Scan for the cell matching the given text and deliver its (x, y) coordinate at center. 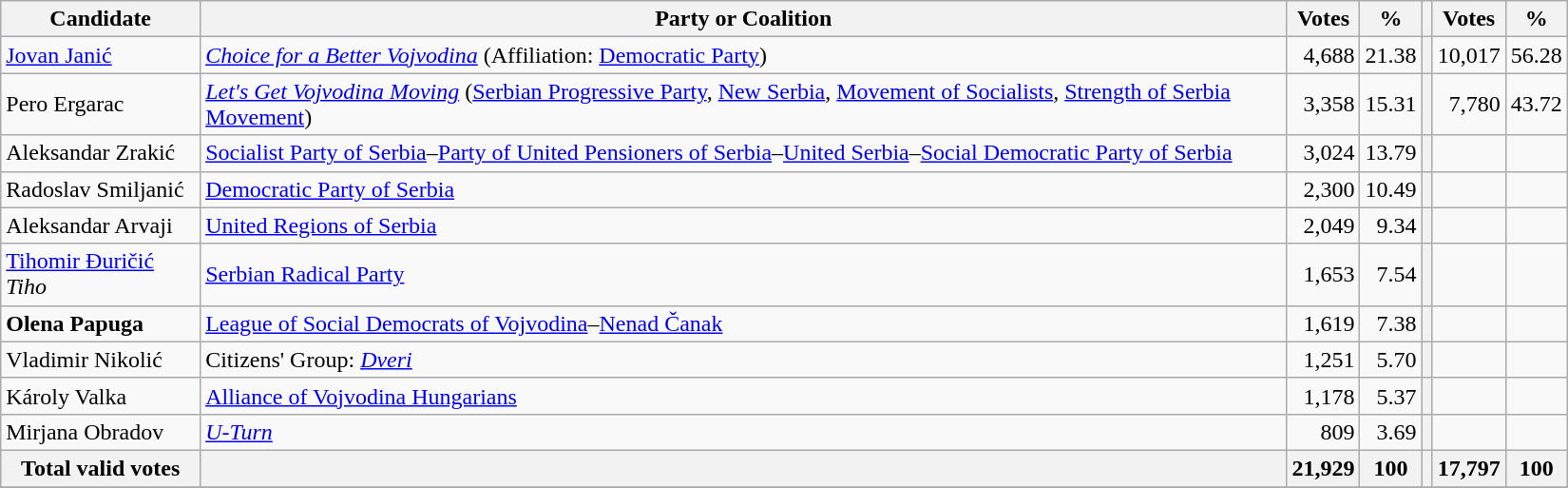
4,688 (1323, 55)
Aleksandar Zrakić (101, 153)
1,178 (1323, 396)
17,797 (1469, 468)
5.37 (1391, 396)
2,049 (1323, 225)
Vladimir Nikolić (101, 360)
Károly Valka (101, 396)
1,653 (1323, 274)
League of Social Democrats of Vojvodina–Nenad Čanak (743, 323)
1,619 (1323, 323)
56.28 (1536, 55)
Jovan Janić (101, 55)
Mirjana Obradov (101, 432)
809 (1323, 432)
Candidate (101, 19)
21,929 (1323, 468)
Party or Coalition (743, 19)
10,017 (1469, 55)
Radoslav Smiljanić (101, 189)
Tihomir Đuričić Tiho (101, 274)
15.31 (1391, 105)
43.72 (1536, 105)
Citizens' Group: Dveri (743, 360)
Alliance of Vojvodina Hungarians (743, 396)
9.34 (1391, 225)
3,024 (1323, 153)
1,251 (1323, 360)
Aleksandar Arvaji (101, 225)
7,780 (1469, 105)
7.38 (1391, 323)
5.70 (1391, 360)
U-Turn (743, 432)
3.69 (1391, 432)
Serbian Radical Party (743, 274)
Let's Get Vojvodina Moving (Serbian Progressive Party, New Serbia, Movement of Socialists, Strength of Serbia Movement) (743, 105)
7.54 (1391, 274)
Olena Papuga (101, 323)
13.79 (1391, 153)
10.49 (1391, 189)
Total valid votes (101, 468)
21.38 (1391, 55)
Socialist Party of Serbia–Party of United Pensioners of Serbia–United Serbia–Social Democratic Party of Serbia (743, 153)
Choice for a Better Vojvodina (Affiliation: Democratic Party) (743, 55)
3,358 (1323, 105)
2,300 (1323, 189)
Democratic Party of Serbia (743, 189)
Pero Ergarac (101, 105)
United Regions of Serbia (743, 225)
